Locate the cell with the specified text and output its [X, Y] center coordinate. 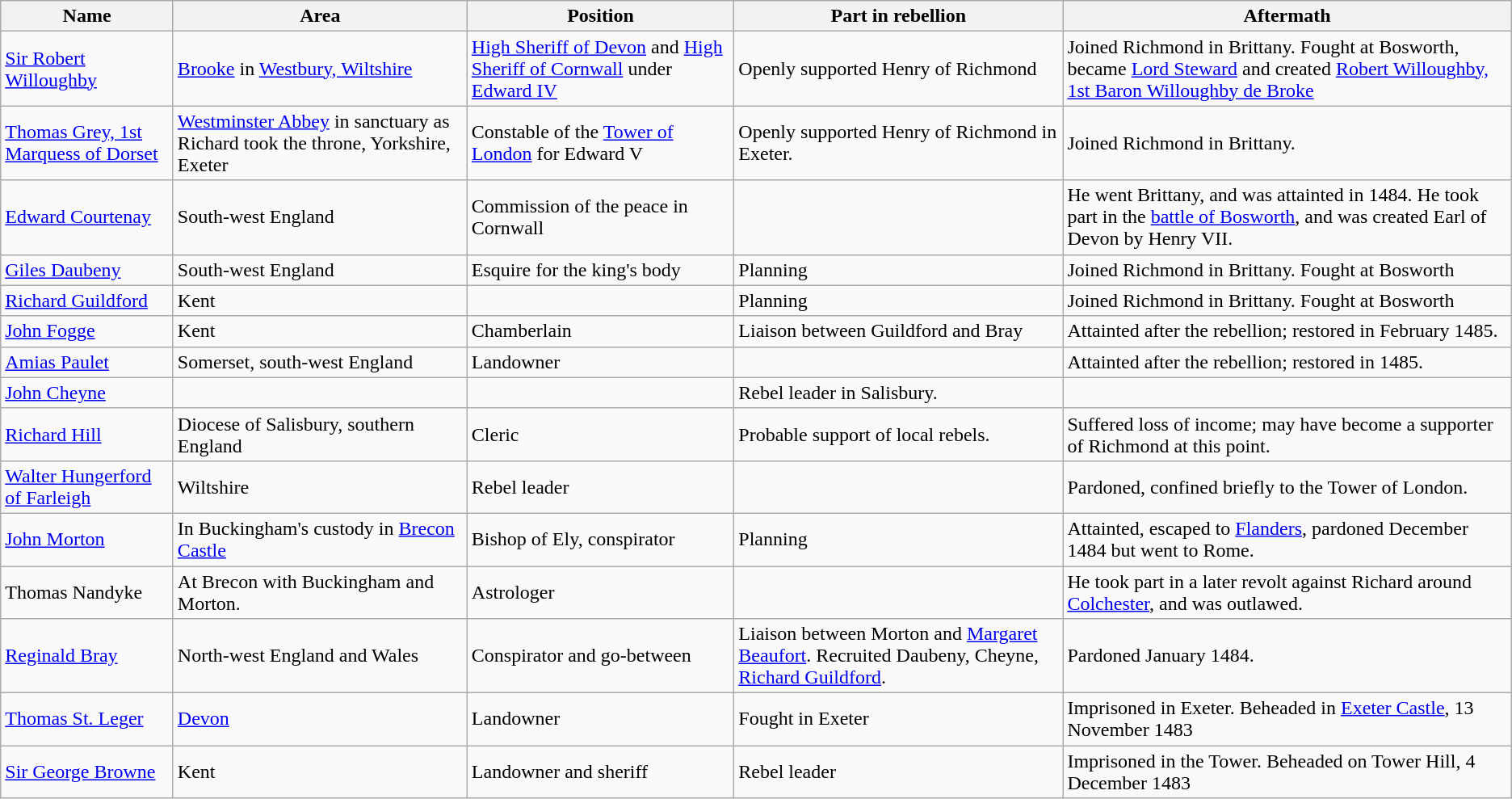
Suffered loss of income; may have become a supporter of Richmond at this point. [1287, 435]
Liaison between Guildford and Bray [898, 331]
Amias Paulet [87, 362]
Walter Hungerford of Farleigh [87, 486]
Diocese of Salisbury, southern England [320, 435]
Sir George Browne [87, 772]
John Fogge [87, 331]
Pardoned January 1484. [1287, 656]
Sir Robert Willoughby [87, 69]
Landowner and sheriff [600, 772]
Rebel leader in Salisbury. [898, 393]
Conspirator and go-between [600, 656]
Richard Hill [87, 435]
Openly supported Henry of Richmond in Exeter. [898, 143]
Brooke in Westbury, Wiltshire [320, 69]
Part in rebellion [898, 16]
High Sheriff of Devon and High Sheriff of Cornwall under Edward IV [600, 69]
Astrologer [600, 591]
Openly supported Henry of Richmond [898, 69]
Reginald Bray [87, 656]
Somerset, south-west England [320, 362]
Imprisoned in Exeter. Beheaded in Exeter Castle, 13 November 1483 [1287, 719]
John Morton [87, 540]
Joined Richmond in Brittany. Fought at Bosworth, became Lord Steward and created Robert Willoughby, 1st Baron Willoughby de Broke [1287, 69]
Joined Richmond in Brittany. [1287, 143]
North-west England and Wales [320, 656]
Giles Daubeny [87, 270]
Name [87, 16]
Probable support of local rebels. [898, 435]
Chamberlain [600, 331]
Liaison between Morton and Margaret Beaufort. Recruited Daubeny, Cheyne, Richard Guildford. [898, 656]
Devon [320, 719]
Attainted after the rebellion; restored in 1485. [1287, 362]
Thomas Nandyke [87, 591]
Thomas Grey, 1st Marquess of Dorset [87, 143]
Attainted after the rebellion; restored in February 1485. [1287, 331]
In Buckingham's custody in Brecon Castle [320, 540]
Position [600, 16]
Constable of the Tower of London for Edward V [600, 143]
Thomas St. Leger [87, 719]
Westminster Abbey in sanctuary as Richard took the throne, Yorkshire, Exeter [320, 143]
Area [320, 16]
Aftermath [1287, 16]
He took part in a later revolt against Richard around Colchester, and was outlawed. [1287, 591]
Richard Guildford [87, 301]
Commission of the peace in Cornwall [600, 217]
Bishop of Ely, conspirator [600, 540]
Edward Courtenay [87, 217]
Wiltshire [320, 486]
Imprisoned in the Tower. Beheaded on Tower Hill, 4 December 1483 [1287, 772]
John Cheyne [87, 393]
At Brecon with Buckingham and Morton. [320, 591]
Attainted, escaped to Flanders, pardoned December 1484 but went to Rome. [1287, 540]
Esquire for the king's body [600, 270]
Fought in Exeter [898, 719]
He went Brittany, and was attainted in 1484. He took part in the battle of Bosworth, and was created Earl of Devon by Henry VII. [1287, 217]
Pardoned, confined briefly to the Tower of London. [1287, 486]
Cleric [600, 435]
